For the text-containing cell, return its midpoint in [X, Y] coordinate format. 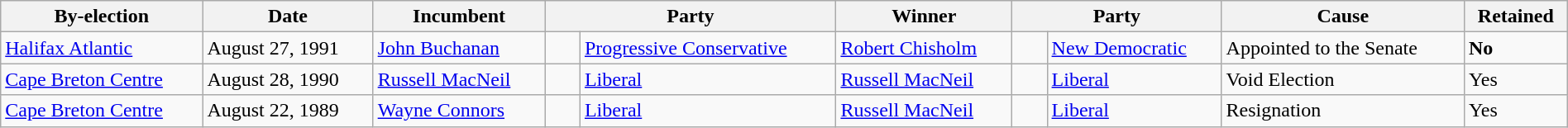
Date [288, 17]
John Buchanan [459, 48]
Halifax Atlantic [102, 48]
Winner [925, 17]
Retained [1515, 17]
No [1515, 48]
August 28, 1990 [288, 79]
New Democratic [1135, 48]
Robert Chisholm [925, 48]
Cause [1343, 17]
August 22, 1989 [288, 111]
Progressive Conservative [708, 48]
By-election [102, 17]
Incumbent [459, 17]
Void Election [1343, 79]
Wayne Connors [459, 111]
Appointed to the Senate [1343, 48]
Resignation [1343, 111]
August 27, 1991 [288, 48]
